Scan for the cell matching the given text and deliver its (x, y) coordinate at center. 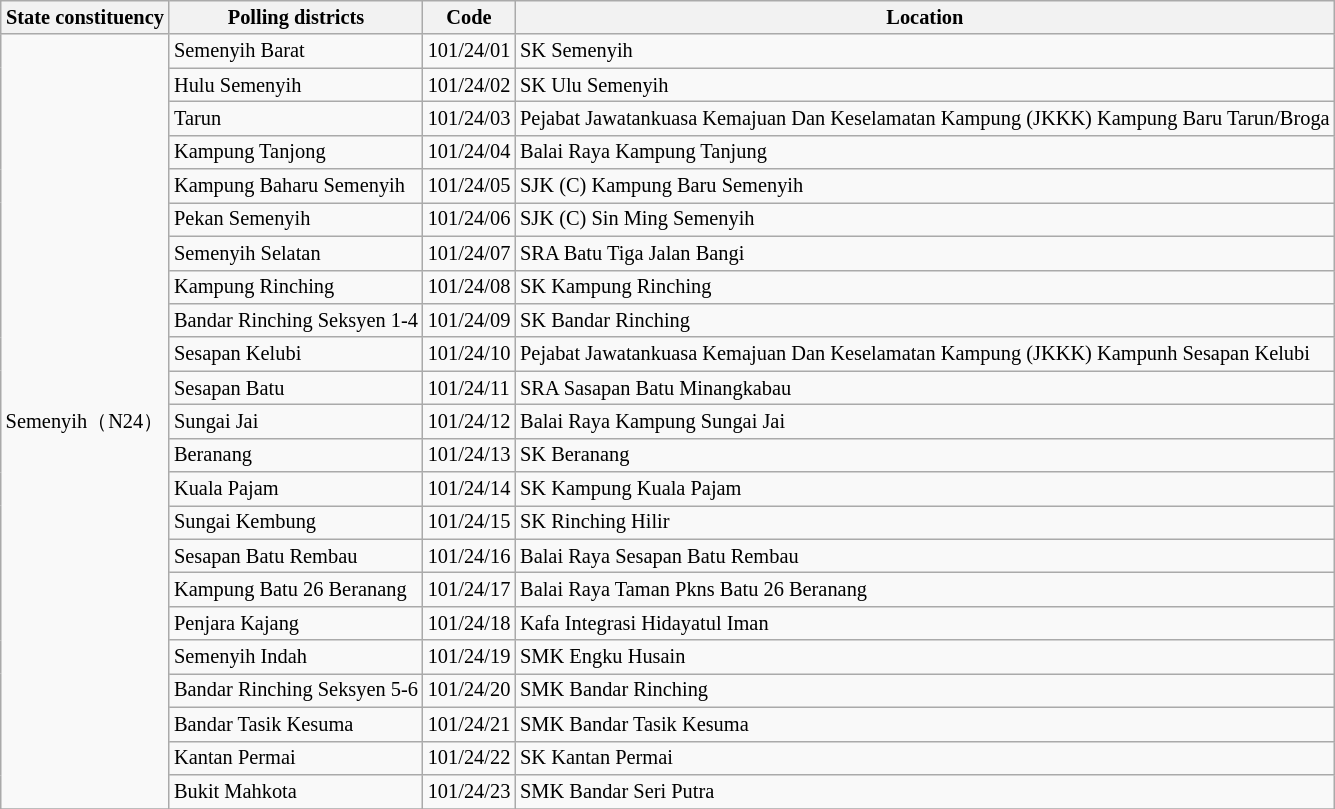
Kampung Batu 26 Beranang (296, 589)
101/24/16 (469, 556)
Bukit Mahkota (296, 791)
101/24/11 (469, 388)
Sesapan Batu (296, 388)
101/24/15 (469, 522)
101/24/07 (469, 253)
101/24/10 (469, 354)
Semenyih Indah (296, 657)
Kampung Tanjong (296, 152)
101/24/01 (469, 51)
SK Kampung Rinching (924, 287)
Pekan Semenyih (296, 219)
SMK Bandar Seri Putra (924, 791)
101/24/18 (469, 623)
SMK Bandar Rinching (924, 690)
101/24/12 (469, 421)
Polling districts (296, 17)
Semenyih Selatan (296, 253)
101/24/03 (469, 118)
101/24/17 (469, 589)
Balai Raya Kampung Tanjung (924, 152)
101/24/14 (469, 489)
101/24/04 (469, 152)
Kafa Integrasi Hidayatul Iman (924, 623)
Code (469, 17)
Beranang (296, 455)
SK Bandar Rinching (924, 320)
SRA Sasapan Batu Minangkabau (924, 388)
Bandar Rinching Seksyen 5-6 (296, 690)
101/24/02 (469, 85)
Balai Raya Taman Pkns Batu 26 Beranang (924, 589)
Kampung Baharu Semenyih (296, 186)
SK Ulu Semenyih (924, 85)
Kampung Rinching (296, 287)
SRA Batu Tiga Jalan Bangi (924, 253)
Sesapan Batu Rembau (296, 556)
Bandar Tasik Kesuma (296, 724)
101/24/05 (469, 186)
Kantan Permai (296, 758)
Penjara Kajang (296, 623)
SK Kantan Permai (924, 758)
Location (924, 17)
SMK Bandar Tasik Kesuma (924, 724)
Balai Raya Kampung Sungai Jai (924, 421)
Tarun (296, 118)
101/24/09 (469, 320)
Kuala Pajam (296, 489)
101/24/19 (469, 657)
Semenyih（N24） (85, 421)
SJK (C) Kampung Baru Semenyih (924, 186)
Sesapan Kelubi (296, 354)
101/24/23 (469, 791)
SK Beranang (924, 455)
101/24/22 (469, 758)
Semenyih Barat (296, 51)
101/24/21 (469, 724)
101/24/06 (469, 219)
SMK Engku Husain (924, 657)
Bandar Rinching Seksyen 1-4 (296, 320)
Hulu Semenyih (296, 85)
Sungai Kembung (296, 522)
101/24/08 (469, 287)
Sungai Jai (296, 421)
State constituency (85, 17)
101/24/20 (469, 690)
Pejabat Jawatankuasa Kemajuan Dan Keselamatan Kampung (JKKK) Kampunh Sesapan Kelubi (924, 354)
SK Rinching Hilir (924, 522)
SJK (C) Sin Ming Semenyih (924, 219)
SK Semenyih (924, 51)
SK Kampung Kuala Pajam (924, 489)
Pejabat Jawatankuasa Kemajuan Dan Keselamatan Kampung (JKKK) Kampung Baru Tarun/Broga (924, 118)
Balai Raya Sesapan Batu Rembau (924, 556)
101/24/13 (469, 455)
